Capture the cell that displays the provided text and extract its [x, y] central coordinate. 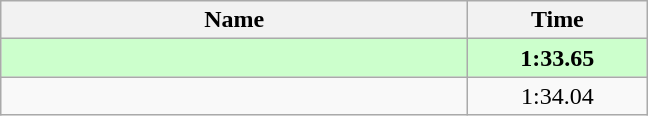
1:33.65 [558, 58]
Name [234, 20]
Time [558, 20]
1:34.04 [558, 96]
